Locate the cell with the specified text and output its (x, y) center coordinate. 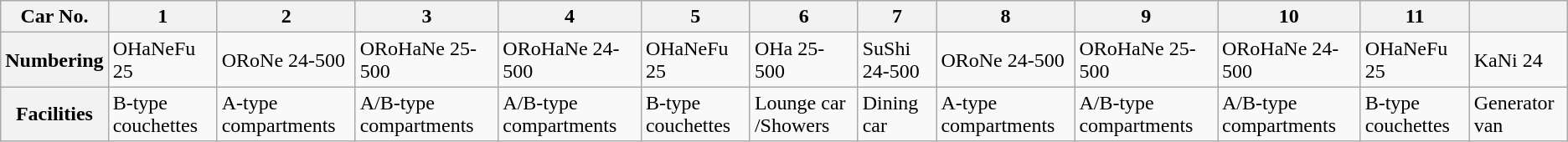
Facilities (54, 114)
11 (1415, 17)
Car No. (54, 17)
Lounge car /Showers (804, 114)
KaNi 24 (1518, 60)
SuShi 24-500 (897, 60)
7 (897, 17)
4 (570, 17)
Numbering (54, 60)
2 (286, 17)
5 (695, 17)
10 (1290, 17)
3 (427, 17)
Dining car (897, 114)
OHa 25-500 (804, 60)
Generator van (1518, 114)
1 (162, 17)
8 (1005, 17)
6 (804, 17)
9 (1146, 17)
